Return [x, y] of the center of cell containing provided text 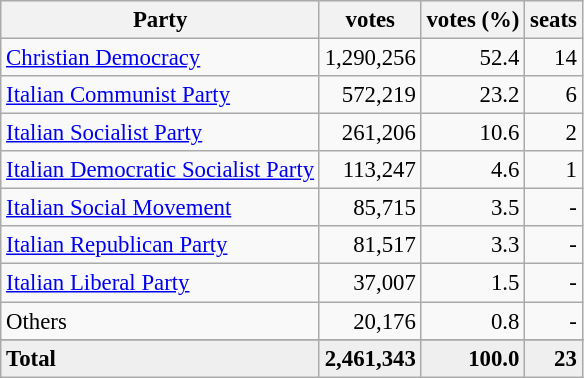
572,219 [370, 95]
votes (%) [473, 20]
Italian Socialist Party [160, 133]
Italian Liberal Party [160, 283]
10.6 [473, 133]
52.4 [473, 58]
Total [160, 358]
Others [160, 321]
1.5 [473, 283]
0.8 [473, 321]
23.2 [473, 95]
85,715 [370, 208]
2 [554, 133]
Italian Communist Party [160, 95]
20,176 [370, 321]
Italian Social Movement [160, 208]
votes [370, 20]
Party [160, 20]
Italian Democratic Socialist Party [160, 170]
100.0 [473, 358]
seats [554, 20]
3.5 [473, 208]
81,517 [370, 245]
1,290,256 [370, 58]
3.3 [473, 245]
4.6 [473, 170]
6 [554, 95]
113,247 [370, 170]
14 [554, 58]
37,007 [370, 283]
Christian Democracy [160, 58]
1 [554, 170]
2,461,343 [370, 358]
Italian Republican Party [160, 245]
261,206 [370, 133]
23 [554, 358]
